Determine the [X, Y] coordinate at the center of the cell enclosing the given text.  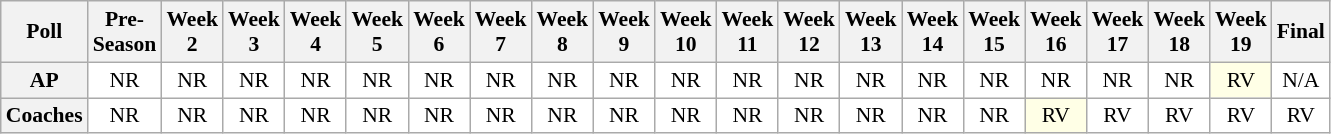
Week17 [1118, 32]
Week19 [1241, 32]
Week6 [439, 32]
Week12 [809, 32]
Coaches [44, 116]
Week2 [192, 32]
Week8 [562, 32]
Poll [44, 32]
Week13 [871, 32]
Week15 [994, 32]
Week5 [377, 32]
Pre-Season [125, 32]
N/A [1301, 80]
Week14 [933, 32]
Week11 [748, 32]
AP [44, 80]
Week4 [316, 32]
Week16 [1056, 32]
Week7 [501, 32]
Final [1301, 32]
Week10 [686, 32]
Week9 [624, 32]
Week18 [1179, 32]
Week3 [254, 32]
